Pinpoint the cell where the given text exists, returning its [X, Y] midpoint coordinate. 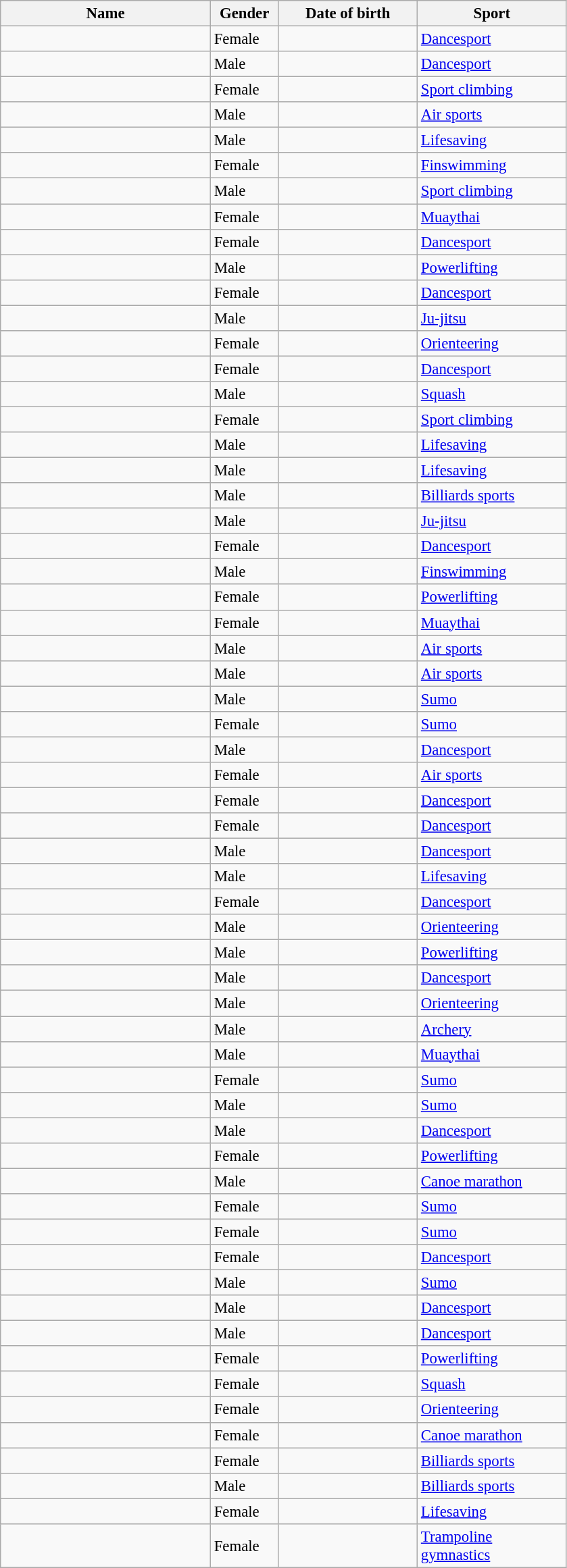
Archery [492, 1029]
Sport [492, 14]
Trampoline gymnastics [492, 1546]
Date of birth [348, 14]
Gender [245, 14]
Name [105, 14]
